Return [x, y] of the center of cell containing provided text 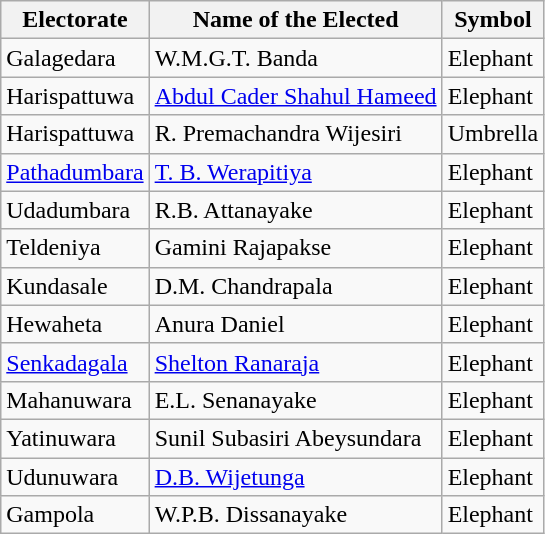
D.M. Chandrapala [296, 286]
Senkadagala [75, 362]
Electorate [75, 20]
Kundasale [75, 286]
Gamini Rajapakse [296, 248]
R.B. Attanayake [296, 210]
E.L. Senanayake [296, 400]
Abdul Cader Shahul Hameed [296, 96]
Gampola [75, 515]
Mahanuwara [75, 400]
W.P.B. Dissanayake [296, 515]
W.M.G.T. Banda [296, 58]
Symbol [493, 20]
Yatinuwara [75, 438]
Galagedara [75, 58]
Pathadumbara [75, 172]
Udunuwara [75, 477]
Hewaheta [75, 324]
Anura Daniel [296, 324]
Sunil Subasiri Abeysundara [296, 438]
R. Premachandra Wijesiri [296, 134]
T. B. Werapitiya [296, 172]
Name of the Elected [296, 20]
Shelton Ranaraja [296, 362]
Umbrella [493, 134]
Udadumbara [75, 210]
Teldeniya [75, 248]
D.B. Wijetunga [296, 477]
